Search for the cell housing the specified text and yield its (x, y) center coordinate. 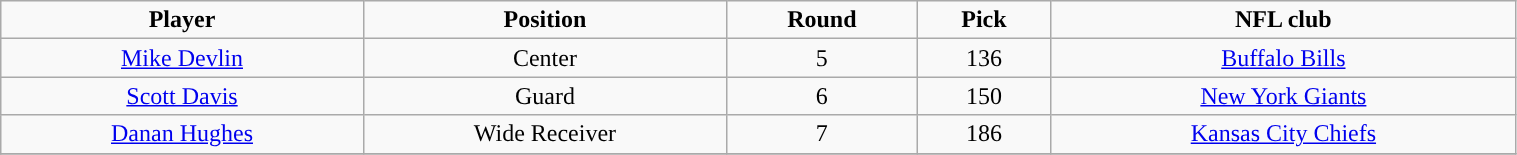
Center (544, 58)
6 (822, 96)
Position (544, 20)
Kansas City Chiefs (1284, 134)
136 (984, 58)
Pick (984, 20)
New York Giants (1284, 96)
150 (984, 96)
Round (822, 20)
Wide Receiver (544, 134)
7 (822, 134)
Danan Hughes (182, 134)
5 (822, 58)
Player (182, 20)
Mike Devlin (182, 58)
Scott Davis (182, 96)
186 (984, 134)
NFL club (1284, 20)
Buffalo Bills (1284, 58)
Guard (544, 96)
